Output the (x, y) coordinate of the center of the cell containing the given text.  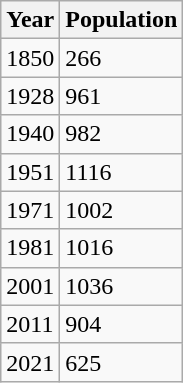
1002 (122, 210)
1016 (122, 248)
961 (122, 96)
1951 (30, 172)
1116 (122, 172)
1971 (30, 210)
1940 (30, 134)
1850 (30, 58)
266 (122, 58)
1928 (30, 96)
Year (30, 20)
1981 (30, 248)
904 (122, 324)
2001 (30, 286)
625 (122, 362)
Population (122, 20)
982 (122, 134)
2011 (30, 324)
1036 (122, 286)
2021 (30, 362)
